For the text-containing cell, return its midpoint in [x, y] coordinate format. 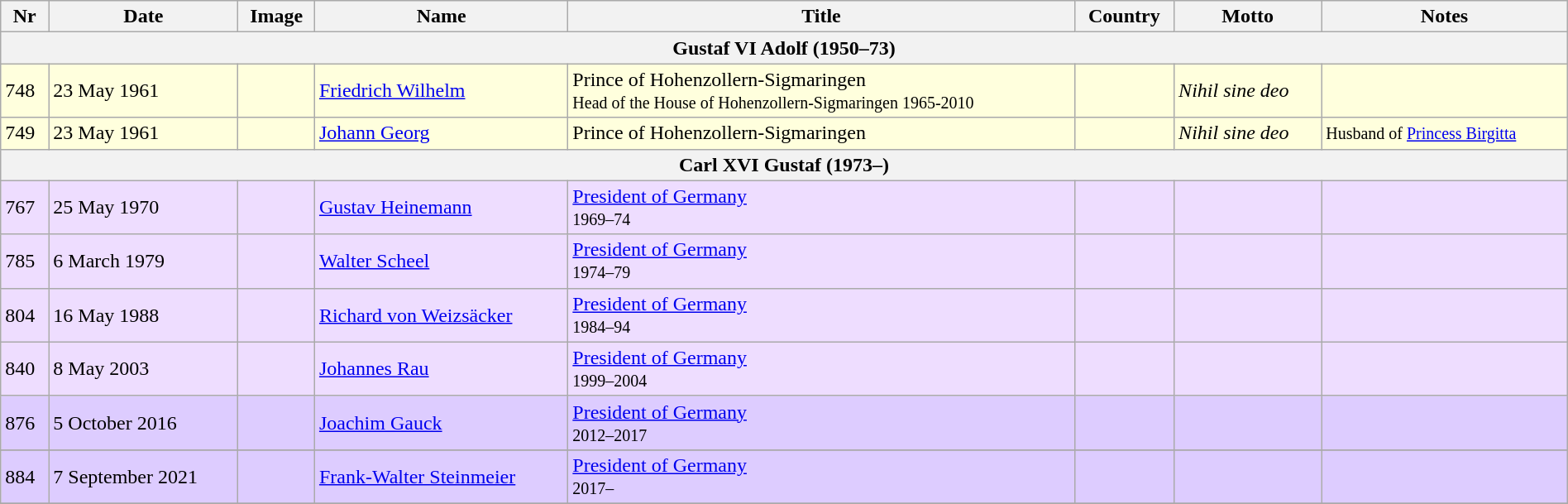
Image [276, 17]
Name [441, 17]
President of Germany2017– [821, 477]
804 [25, 314]
Johannes Rau [441, 369]
748 [25, 91]
749 [25, 133]
5 October 2016 [144, 422]
Husband of Princess Birgitta [1445, 133]
Title [821, 17]
7 September 2021 [144, 477]
767 [25, 207]
16 May 1988 [144, 314]
785 [25, 262]
President of Germany2012–2017 [821, 422]
Johann Georg [441, 133]
Friedrich Wilhelm [441, 91]
President of Germany1984–94 [821, 314]
840 [25, 369]
8 May 2003 [144, 369]
Notes [1445, 17]
Motto [1248, 17]
6 March 1979 [144, 262]
25 May 1970 [144, 207]
Joachim Gauck [441, 422]
Walter Scheel [441, 262]
Carl XVI Gustaf (1973–) [784, 165]
876 [25, 422]
President of Germany1999–2004 [821, 369]
Prince of Hohenzollern-SigmaringenHead of the House of Hohenzollern-Sigmaringen 1965-2010 [821, 91]
Country [1125, 17]
Date [144, 17]
884 [25, 477]
President of Germany1969–74 [821, 207]
Gustav Heinemann [441, 207]
Nr [25, 17]
Frank-Walter Steinmeier [441, 477]
Prince of Hohenzollern-Sigmaringen [821, 133]
Richard von Weizsäcker [441, 314]
Gustaf VI Adolf (1950–73) [784, 48]
President of Germany1974–79 [821, 262]
